Find where the given text appears and provide that cell's center as (x, y) coordinate. 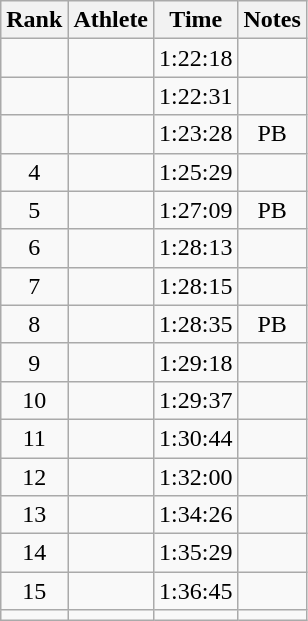
10 (34, 400)
1:28:35 (196, 324)
14 (34, 553)
1:29:37 (196, 400)
8 (34, 324)
1:22:18 (196, 58)
1:29:18 (196, 362)
15 (34, 591)
Rank (34, 20)
7 (34, 286)
13 (34, 515)
Notes (272, 20)
11 (34, 438)
12 (34, 477)
1:27:09 (196, 210)
1:34:26 (196, 515)
1:22:31 (196, 96)
1:32:00 (196, 477)
4 (34, 172)
1:36:45 (196, 591)
1:28:13 (196, 248)
6 (34, 248)
Time (196, 20)
1:23:28 (196, 134)
Athlete (111, 20)
1:28:15 (196, 286)
1:25:29 (196, 172)
9 (34, 362)
1:35:29 (196, 553)
5 (34, 210)
1:30:44 (196, 438)
